Provide the [X, Y] coordinate of the cell's center where the given text is located.  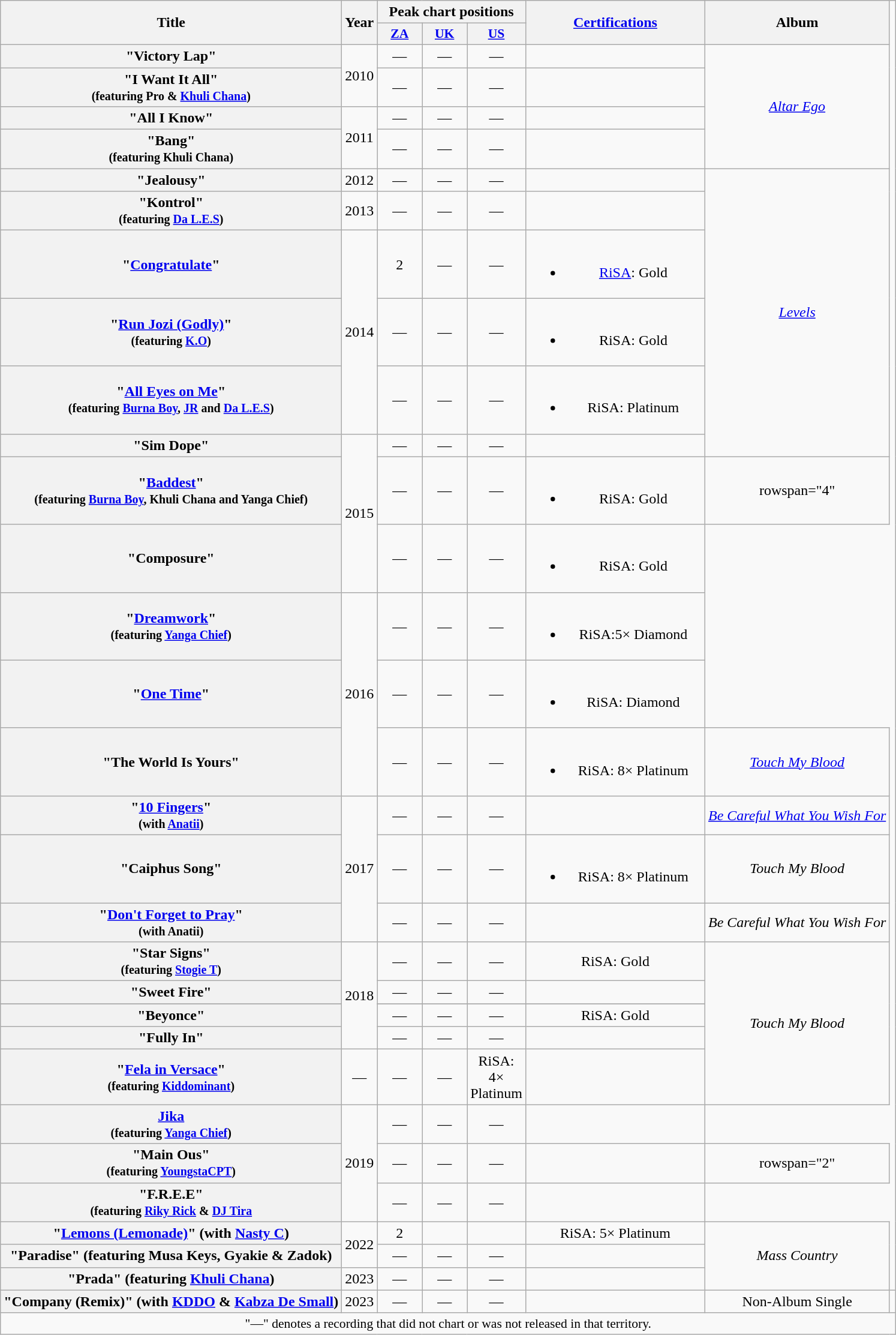
"Caiphus Song" [172, 869]
RiSA:5× Diamond [615, 626]
"Victory Lap" [172, 56]
"—" denotes a recording that did not chart or was not released in that territory. [449, 1324]
"Kontrol"(featuring Da L.E.S) [172, 211]
"Lemons (Lemonade)" (with Nasty C) [172, 1233]
"Composure" [172, 558]
"Main Ous"(featuring YoungstaCPT) [172, 1163]
Jika (featuring Yanga Chief) [172, 1124]
"Sweet Fire" [172, 992]
"Fully In" [172, 1038]
US [497, 34]
rowspan="4" [796, 491]
"Paradise" (featuring Musa Keys, Gyakie & Zadok) [172, 1256]
2017 [360, 869]
2019 [360, 1163]
"All I Know" [172, 118]
"Company (Remix)" (with KDDO & Kabza De Small) [172, 1301]
"Beyonce" [172, 1015]
Altar Ego [796, 106]
Peak chart positions [452, 12]
2018 [360, 996]
"Star Signs"(featuring Stogie T) [172, 961]
Album [796, 23]
"Fela in Versace"(featuring Kiddominant) [172, 1077]
"All Eyes on Me"(featuring Burna Boy, JR and Da L.E.S) [172, 400]
2010 [360, 76]
Year [360, 23]
RiSA: Diamond [615, 694]
RiSA: Platinum [615, 400]
2016 [360, 694]
"Jealousy" [172, 180]
"Run Jozi (Godly)"(featuring K.O) [172, 332]
2013 [360, 211]
"Sim Dope" [172, 445]
"Prada" (featuring Khuli Chana) [172, 1279]
rowspan="2" [796, 1163]
2014 [360, 332]
2015 [360, 513]
"Dreamwork"(featuring Yanga Chief) [172, 626]
Title [172, 23]
ZA [399, 34]
UK [445, 34]
"I Want It All"(featuring Pro & Khuli Chana) [172, 86]
Certifications [615, 23]
2022 [360, 1244]
"Bang"(featuring Khuli Chana) [172, 149]
"F.R.E.E" (featuring Riky Rick & DJ Tira [172, 1202]
2011 [360, 138]
RiSA: 4× Platinum [497, 1077]
"Baddest"(featuring Burna Boy, Khuli Chana and Yanga Chief) [172, 491]
"10 Fingers"(with Anatii) [172, 815]
Mass Country [796, 1256]
"Don't Forget to Pray"(with Anatii) [172, 922]
Non-Album Single [796, 1301]
2012 [360, 180]
"The World Is Yours" [172, 762]
"One Time" [172, 694]
Levels [796, 313]
RiSA: 5× Platinum [615, 1233]
"Congratulate" [172, 264]
